Locate the cell with the specified text and output its [X, Y] center coordinate. 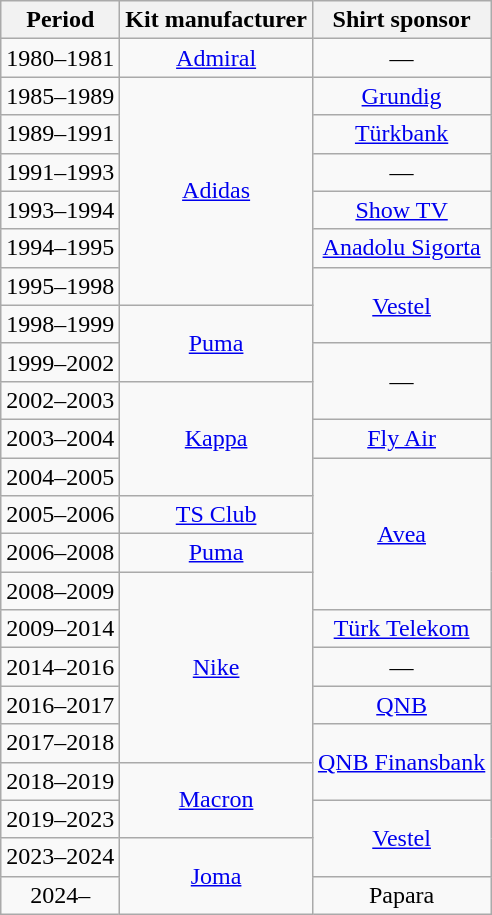
Show TV [401, 210]
2009–2014 [60, 629]
2004–2005 [60, 477]
QNB [401, 705]
TS Club [216, 515]
Kit manufacturer [216, 20]
1995–1998 [60, 286]
Period [60, 20]
Papara [401, 895]
1999–2002 [60, 362]
2019–2023 [60, 819]
2018–2019 [60, 781]
Grundig [401, 96]
2024– [60, 895]
Türk Telekom [401, 629]
2006–2008 [60, 553]
2003–2004 [60, 438]
2005–2006 [60, 515]
1989–1991 [60, 134]
Anadolu Sigorta [401, 248]
1991–1993 [60, 172]
Fly Air [401, 438]
QNB Finansbank [401, 762]
Macron [216, 800]
2008–2009 [60, 591]
Nike [216, 667]
Kappa [216, 438]
1980–1981 [60, 58]
Admiral [216, 58]
1993–1994 [60, 210]
Türkbank [401, 134]
2017–2018 [60, 743]
1998–1999 [60, 324]
Joma [216, 876]
Adidas [216, 191]
Shirt sponsor [401, 20]
2014–2016 [60, 667]
Avea [401, 534]
2023–2024 [60, 857]
2016–2017 [60, 705]
1985–1989 [60, 96]
2002–2003 [60, 400]
1994–1995 [60, 248]
